Scan for the cell matching the given text and deliver its [X, Y] coordinate at center. 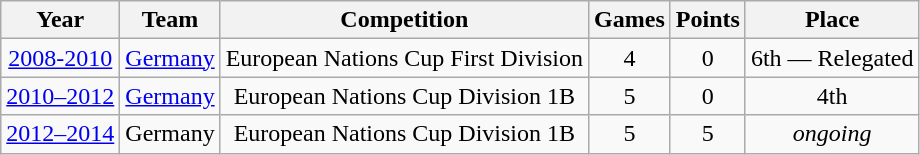
Team [170, 20]
ongoing [832, 134]
2012–2014 [60, 134]
4th [832, 96]
Competition [404, 20]
European Nations Cup First Division [404, 58]
2010–2012 [60, 96]
Year [60, 20]
Points [708, 20]
2008-2010 [60, 58]
Games [630, 20]
6th — Relegated [832, 58]
4 [630, 58]
Place [832, 20]
